Return (x, y) of the center of cell containing provided text 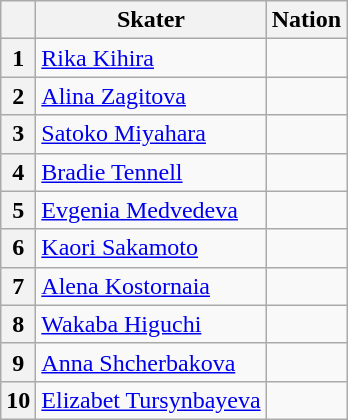
3 (18, 134)
2 (18, 96)
Nation (306, 20)
1 (18, 58)
Elizabet Tursynbayeva (151, 400)
6 (18, 248)
Alina Zagitova (151, 96)
Alena Kostornaia (151, 286)
4 (18, 172)
8 (18, 324)
Evgenia Medvedeva (151, 210)
Satoko Miyahara (151, 134)
10 (18, 400)
7 (18, 286)
5 (18, 210)
Skater (151, 20)
Kaori Sakamoto (151, 248)
Wakaba Higuchi (151, 324)
Rika Kihira (151, 58)
Bradie Tennell (151, 172)
9 (18, 362)
Anna Shcherbakova (151, 362)
